Pinpoint the cell where the given text exists, returning its [X, Y] midpoint coordinate. 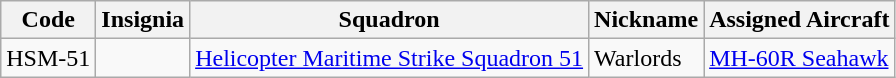
Assigned Aircraft [800, 20]
Code [48, 20]
MH-60R Seahawk [800, 58]
HSM-51 [48, 58]
Helicopter Maritime Strike Squadron 51 [390, 58]
Squadron [390, 20]
Insignia [143, 20]
Warlords [646, 58]
Nickname [646, 20]
